Return the (X, Y) coordinate for the center point of the cell that contains the specified text.  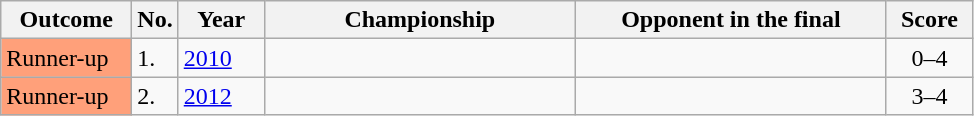
No. (155, 20)
2012 (221, 96)
2010 (221, 58)
0–4 (929, 58)
Year (221, 20)
Opponent in the final (730, 20)
3–4 (929, 96)
Score (929, 20)
Championship (420, 20)
1. (155, 58)
Outcome (66, 20)
2. (155, 96)
